Pinpoint the cell where the given text exists, returning its (x, y) midpoint coordinate. 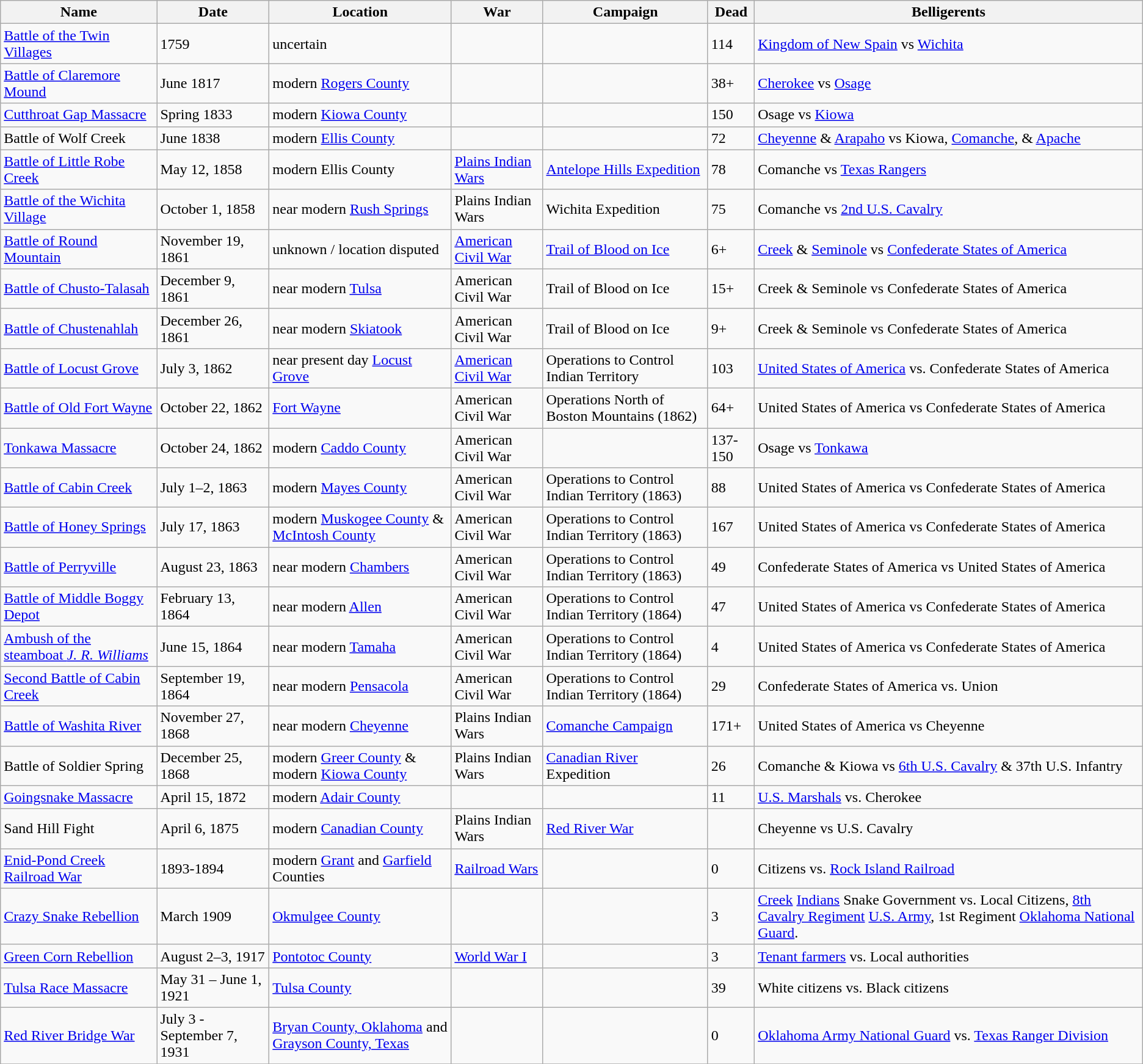
November 19, 1861 (213, 249)
Cheyenne vs U.S. Cavalry (949, 828)
April 15, 1872 (213, 797)
Battle of Claremore Mound (79, 83)
United States of America vs Cheyenne (949, 726)
Battle of Round Mountain (79, 249)
July 3, 1862 (213, 368)
Osage vs Tonkawa (949, 447)
December 25, 1868 (213, 766)
near present day Locust Grove (360, 368)
Battle of Locust Grove (79, 368)
11 (731, 797)
Battle of Honey Springs (79, 528)
26 (731, 766)
near modern Tulsa (360, 288)
Battle of Washita River (79, 726)
Operations North of Boston Mountains (1862) (625, 408)
75 (731, 209)
June 15, 1864 (213, 646)
November 27, 1868 (213, 726)
May 12, 1858 (213, 170)
Crazy Snake Rebellion (79, 916)
Ambush of the steamboat J. R. Williams (79, 646)
Kingdom of New Spain vs Wichita (949, 44)
United States of America vs. Confederate States of America (949, 368)
near modern Cheyenne (360, 726)
July 3 - September 7, 1931 (213, 1035)
near modern Allen (360, 607)
Battle of Cabin Creek (79, 487)
World War I (497, 956)
near modern Tamaha (360, 646)
July 17, 1863 (213, 528)
October 22, 1862 (213, 408)
15+ (731, 288)
August 2–3, 1917 (213, 956)
December 26, 1861 (213, 329)
modern Caddo County (360, 447)
Oklahoma Army National Guard vs. Texas Ranger Division (949, 1035)
uncertain (360, 44)
Spring 1833 (213, 115)
72 (731, 138)
Citizens vs. Rock Island Railroad (949, 869)
49 (731, 567)
Battle of Chusto-Talasah (79, 288)
Comanche Campaign (625, 726)
39 (731, 987)
Date (213, 12)
U.S. Marshals vs. Cherokee (949, 797)
Battle of Soldier Spring (79, 766)
Battle of Old Fort Wayne (79, 408)
March 1909 (213, 916)
Red River War (625, 828)
modern Mayes County (360, 487)
Railroad Wars (497, 869)
Pontotoc County (360, 956)
Battle of the Wichita Village (79, 209)
June 1838 (213, 138)
near modern Pensacola (360, 687)
Comanche vs 2nd U.S. Cavalry (949, 209)
Cutthroat Gap Massacre (79, 115)
Comanche & Kiowa vs 6th U.S. Cavalry & 37th U.S. Infantry (949, 766)
Bryan County, Oklahoma and Grayson County, Texas (360, 1035)
modern Muskogee County & McIntosh County (360, 528)
Cherokee vs Osage (949, 83)
Campaign (625, 12)
Goingsnake Massacre (79, 797)
Tulsa Race Massacre (79, 987)
9+ (731, 329)
modern Canadian County (360, 828)
Tenant farmers vs. Local authorities (949, 956)
War (497, 12)
Tulsa County (360, 987)
Creek Indians Snake Government vs. Local Citizens, 8th Cavalry Regiment U.S. Army, 1st Regiment Oklahoma National Guard. (949, 916)
August 23, 1863 (213, 567)
modern Adair County (360, 797)
modern Kiowa County (360, 115)
Enid-Pond Creek Railroad War (79, 869)
Comanche vs Texas Rangers (949, 170)
Battle of Middle Boggy Depot (79, 607)
Confederate States of America vs. Union (949, 687)
Battle of Little Robe Creek (79, 170)
Green Corn Rebellion (79, 956)
Second Battle of Cabin Creek (79, 687)
near modern Skiatook (360, 329)
February 13, 1864 (213, 607)
Battle of the Twin Villages (79, 44)
Battle of Wolf Creek (79, 138)
October 1, 1858 (213, 209)
Tonkawa Massacre (79, 447)
38+ (731, 83)
near modern Rush Springs (360, 209)
167 (731, 528)
Belligerents (949, 12)
Confederate States of America vs United States of America (949, 567)
Dead (731, 12)
Antelope Hills Expedition (625, 170)
114 (731, 44)
Location (360, 12)
Fort Wayne (360, 408)
Battle of Chustenahlah (79, 329)
July 1–2, 1863 (213, 487)
June 1817 (213, 83)
1893-1894 (213, 869)
4 (731, 646)
Operations to Control Indian Territory (625, 368)
April 6, 1875 (213, 828)
unknown / location disputed (360, 249)
29 (731, 687)
Cheyenne & Arapaho vs Kiowa, Comanche, & Apache (949, 138)
150 (731, 115)
modern Rogers County (360, 83)
78 (731, 170)
October 24, 1862 (213, 447)
modern Grant and Garfield Counties (360, 869)
Sand Hill Fight (79, 828)
White citizens vs. Black citizens (949, 987)
1759 (213, 44)
Battle of Perryville (79, 567)
modern Greer County & modern Kiowa County (360, 766)
May 31 – June 1, 1921 (213, 987)
December 9, 1861 (213, 288)
near modern Chambers (360, 567)
137-150 (731, 447)
Red River Bridge War (79, 1035)
Osage vs Kiowa (949, 115)
Okmulgee County (360, 916)
Name (79, 12)
September 19, 1864 (213, 687)
Wichita Expedition (625, 209)
103 (731, 368)
64+ (731, 408)
47 (731, 607)
88 (731, 487)
171+ (731, 726)
Canadian River Expedition (625, 766)
6+ (731, 249)
